Pinpoint the cell where the given text exists, returning its [X, Y] midpoint coordinate. 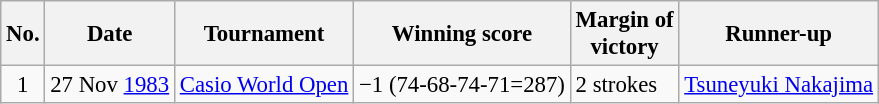
No. [23, 34]
27 Nov 1983 [110, 85]
Casio World Open [264, 85]
Date [110, 34]
Margin ofvictory [624, 34]
2 strokes [624, 85]
Runner-up [778, 34]
Tsuneyuki Nakajima [778, 85]
Winning score [462, 34]
Tournament [264, 34]
1 [23, 85]
−1 (74-68-74-71=287) [462, 85]
